Locate the cell with the specified text and output its (x, y) center coordinate. 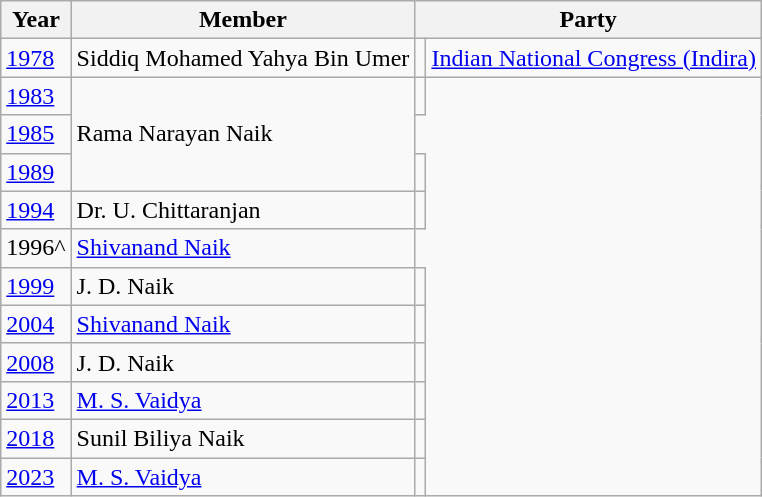
1999 (36, 286)
2018 (36, 438)
Sunil Biliya Naik (243, 438)
1978 (36, 58)
Siddiq Mohamed Yahya Bin Umer (243, 58)
2004 (36, 324)
2023 (36, 477)
Indian National Congress (Indira) (594, 58)
Rama Narayan Naik (243, 134)
1994 (36, 210)
1989 (36, 172)
1996^ (36, 248)
1985 (36, 134)
Dr. U. Chittaranjan (243, 210)
Year (36, 20)
2013 (36, 400)
Member (243, 20)
2008 (36, 362)
Party (588, 20)
1983 (36, 96)
